For the text-containing cell, return its midpoint in [x, y] coordinate format. 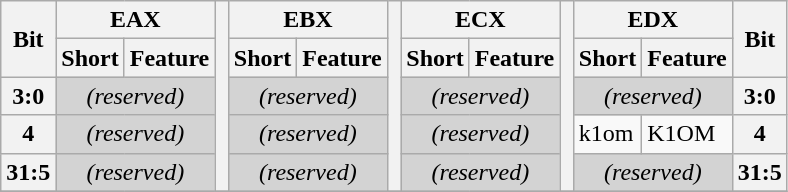
ECX [480, 20]
K1OM [688, 134]
k1om [607, 134]
EDX [652, 20]
EBX [308, 20]
EAX [136, 20]
